Return [x, y] of the center of cell containing provided text 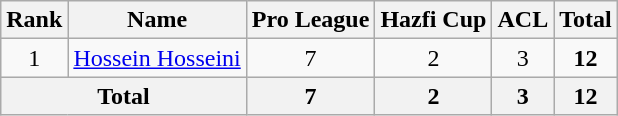
1 [34, 58]
Rank [34, 20]
Name [157, 20]
ACL [523, 20]
Pro League [310, 20]
Hossein Hosseini [157, 58]
Hazfi Cup [434, 20]
